From the cell containing the given text, extract its center point as [x, y] coordinate. 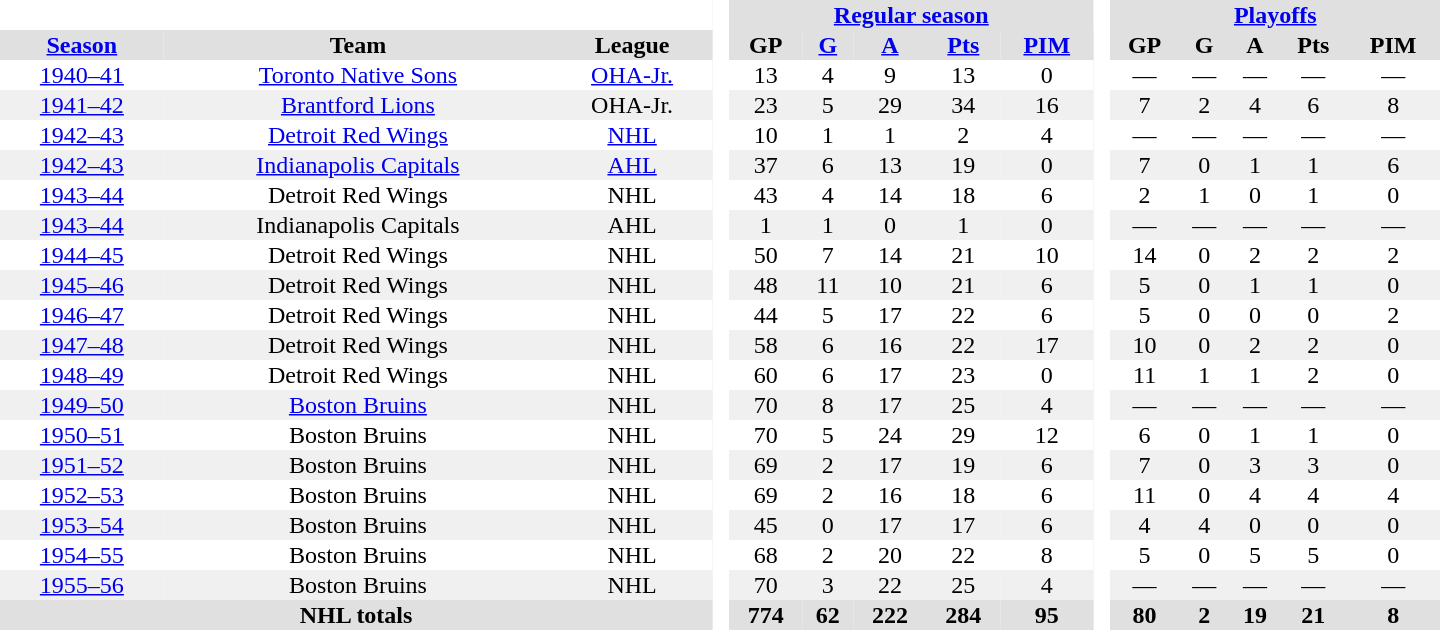
Season [82, 45]
Toronto Native Sons [358, 75]
48 [766, 285]
62 [828, 615]
12 [1046, 435]
45 [766, 525]
774 [766, 615]
1955–56 [82, 585]
43 [766, 195]
1952–53 [82, 495]
34 [964, 105]
1940–41 [82, 75]
NHL totals [356, 615]
1946–47 [82, 315]
Regular season [911, 15]
68 [766, 555]
1945–46 [82, 285]
58 [766, 345]
95 [1046, 615]
284 [964, 615]
1951–52 [82, 465]
1944–45 [82, 255]
Brantford Lions [358, 105]
1948–49 [82, 375]
1941–42 [82, 105]
1947–48 [82, 345]
1953–54 [82, 525]
Team [358, 45]
44 [766, 315]
222 [890, 615]
60 [766, 375]
1954–55 [82, 555]
9 [890, 75]
37 [766, 165]
20 [890, 555]
League [632, 45]
Playoffs [1275, 15]
80 [1144, 615]
24 [890, 435]
50 [766, 255]
1950–51 [82, 435]
1949–50 [82, 405]
